Detect which cell encompasses the target text, then output its (X, Y) center coordinate. 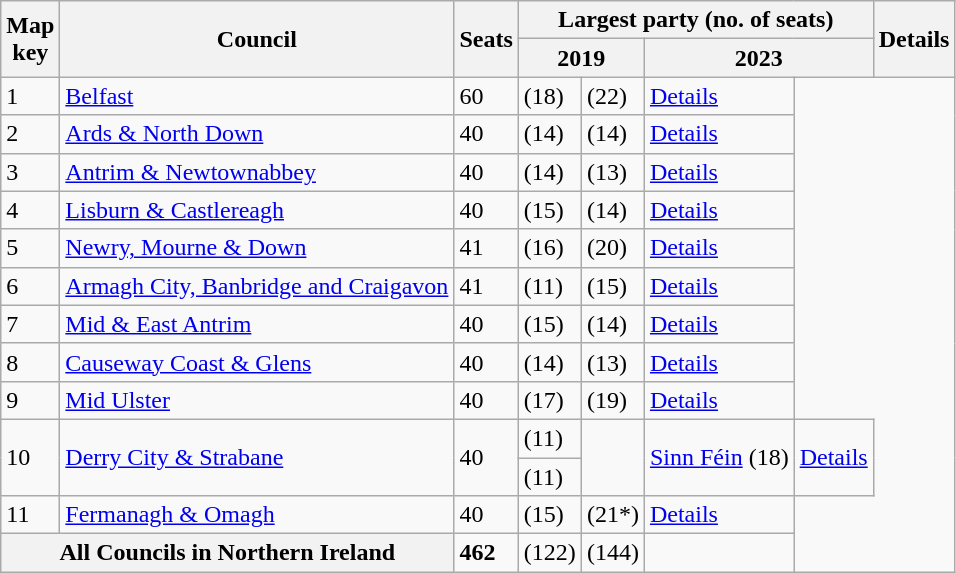
(19) (612, 400)
8 (30, 362)
60 (486, 96)
2019 (581, 58)
(21*) (612, 515)
Mid Ulster (257, 400)
All Councils in Northern Ireland (228, 553)
Ards & North Down (257, 134)
(144) (612, 553)
(16) (550, 248)
Lisburn & Castlereagh (257, 210)
Causeway Coast & Glens (257, 362)
(22) (612, 96)
Mid & East Antrim (257, 324)
(20) (612, 248)
462 (486, 553)
Armagh City, Banbridge and Craigavon (257, 286)
(18) (550, 96)
Map key (30, 39)
11 (30, 515)
(17) (550, 400)
2 (30, 134)
5 (30, 248)
Seats (486, 39)
Largest party (no. of seats) (696, 20)
9 (30, 400)
Fermanagh & Omagh (257, 515)
(122) (550, 553)
1 (30, 96)
Council (257, 39)
4 (30, 210)
6 (30, 286)
Belfast (257, 96)
7 (30, 324)
Newry, Mourne & Down (257, 248)
Derry City & Strabane (257, 457)
2023 (758, 58)
Sinn Féin (18) (719, 457)
3 (30, 172)
Antrim & Newtownabbey (257, 172)
10 (30, 457)
